Detect which cell encompasses the target text, then output its (X, Y) center coordinate. 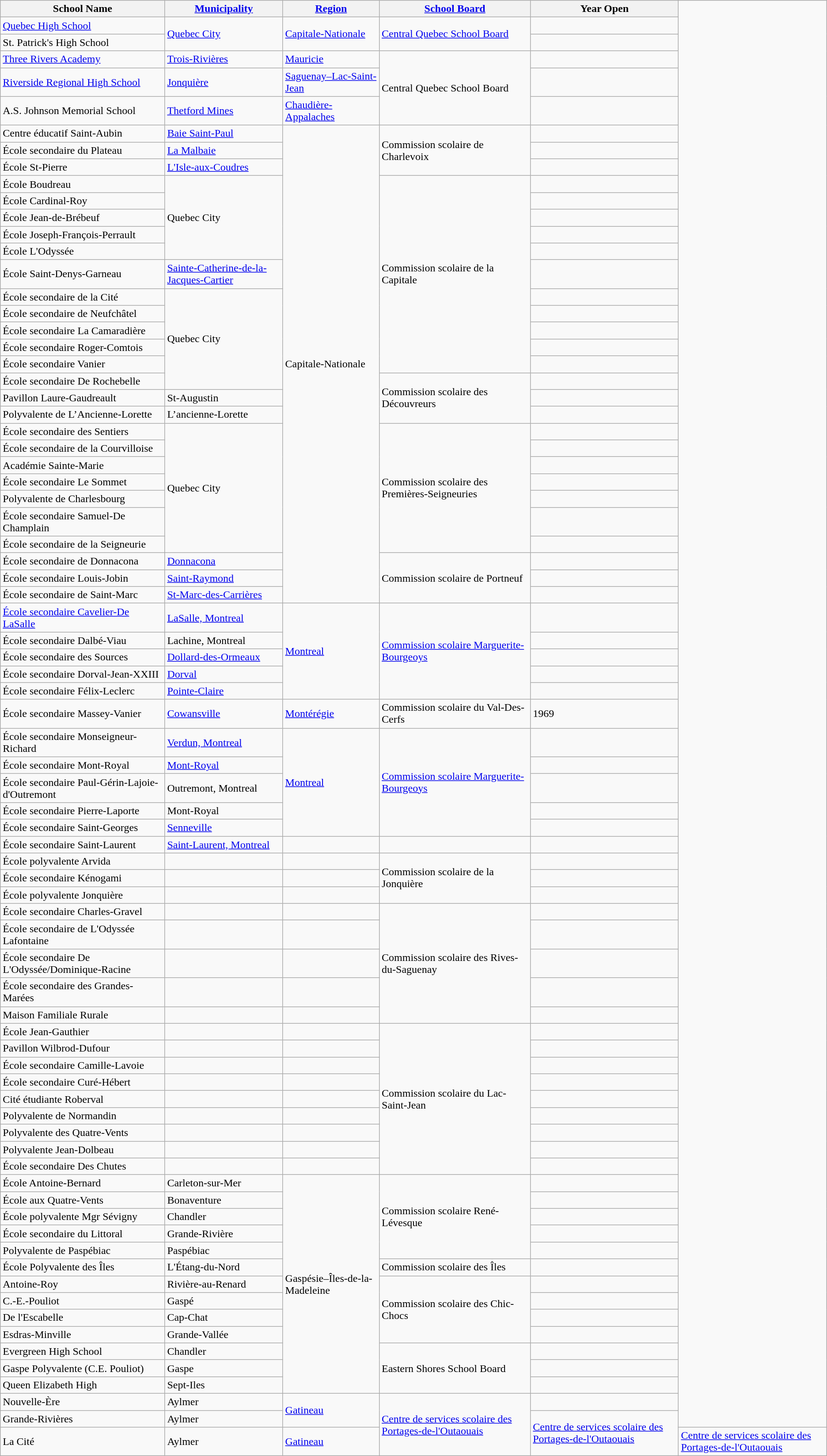
École secondaire De L'Odyssée/Dominique-Racine (83, 964)
School Board (455, 9)
Pavillon Laure-Gaudreault (83, 398)
École secondaire Massey-Vanier (83, 713)
Municipality (224, 9)
École Antoine-Bernard (83, 1183)
Commission scolaire du Val-Des-Cerfs (455, 713)
Cité étudiante Roberval (83, 1099)
École secondaire des Sentiers (83, 431)
Grande-Rivière (224, 1234)
C.-E.-Pouliot (83, 1301)
Polyvalente de L’Ancienne-Lorette (83, 415)
Commission scolaire de Portneuf (455, 578)
Grande-Rivières (83, 1418)
École secondaire Dorval-Jean-XXIII (83, 674)
Paspébiac (224, 1250)
Commission scolaire des Chic-Chocs (455, 1309)
École Cardinal-Roy (83, 201)
Mauricie (331, 59)
École secondaire Louis-Jobin (83, 578)
Gaspésie–Îles-de-la-Madeleine (331, 1284)
École secondaire Kénogami (83, 878)
Commission scolaire des Premières-Seigneuries (455, 488)
A.S. Johnson Memorial School (83, 111)
Saint-Raymond (224, 578)
Commission scolaire de la Jonquière (455, 878)
Donnacona (224, 561)
La Cité (83, 1442)
Pointe-Claire (224, 691)
École aux Quatre-Vents (83, 1200)
LaSalle, Montreal (224, 618)
Gaspé (224, 1301)
Bonaventure (224, 1200)
Commission scolaire René-Lévesque (455, 1217)
Carleton-sur-Mer (224, 1183)
De l'Escabelle (83, 1318)
Pavillon Wilbrod-Dufour (83, 1048)
Year Open (604, 9)
École secondaire des Grandes-Marées (83, 992)
École secondaire Vanier (83, 364)
L'Isle-aux-Coudres (224, 167)
Académie Sainte-Marie (83, 465)
Esdras-Minville (83, 1334)
La Malbaie (224, 150)
Commission scolaire de Charlevoix (455, 150)
Baie Saint-Paul (224, 133)
Polyvalente Jean-Dolbeau (83, 1150)
Cowansville (224, 713)
École secondaire de Neufchâtel (83, 314)
École Jean-de-Brébeuf (83, 217)
Grande-Vallée (224, 1334)
Polyvalente de Normandin (83, 1116)
École Polyvalente des Îles (83, 1267)
École secondaire Félix-Leclerc (83, 691)
Quebec High School (83, 26)
École Jean-Gauthier (83, 1032)
École secondaire Mont-Royal (83, 765)
Evergreen High School (83, 1351)
École secondaire du Littoral (83, 1234)
Verdun, Montreal (224, 743)
École secondaire Pierre-Laporte (83, 811)
École polyvalente Jonquière (83, 895)
École secondaire de la Seigneurie (83, 545)
École Joseph-François-Perrault (83, 235)
École secondaire de la Cité (83, 297)
Region (331, 9)
École St-Pierre (83, 167)
École secondaire Des Chutes (83, 1166)
École secondaire Paul-Gérin-Lajoie-d'Outremont (83, 788)
Commission scolaire des Découvreurs (455, 398)
Gaspe (224, 1368)
Riverside Regional High School (83, 82)
Commission scolaire des Îles (455, 1267)
Saint-Laurent, Montreal (224, 845)
École secondaire Saint-Laurent (83, 845)
Gaspe Polyvalente (C.E. Pouliot) (83, 1368)
École secondaire De Rochebelle (83, 381)
École Boudreau (83, 184)
École secondaire de Saint-Marc (83, 595)
École L'Odyssée (83, 252)
1969 (604, 713)
Chaudière-Appalaches (331, 111)
École secondaire Monseigneur-Richard (83, 743)
École secondaire Charles-Gravel (83, 912)
École secondaire Roger-Comtois (83, 347)
Commission scolaire de la Capitale (455, 274)
L'Étang-du-Nord (224, 1267)
Eastern Shores School Board (455, 1368)
École secondaire La Camaradière (83, 331)
Senneville (224, 827)
École secondaire Camille-Lavoie (83, 1065)
École secondaire Cavelier-De LaSalle (83, 618)
École polyvalente Mgr Sévigny (83, 1217)
École secondaire de L'Odyssée Lafontaine (83, 934)
École secondaire du Plateau (83, 150)
L’ancienne-Lorette (224, 415)
St-Augustin (224, 398)
St. Patrick's High School (83, 42)
École secondaire Samuel-De Champlain (83, 522)
Sainte-Catherine-de-la-Jacques-Cartier (224, 274)
Nouvelle-Ère (83, 1402)
École secondaire Saint-Georges (83, 827)
École secondaire Le Sommet (83, 482)
Commission scolaire du Lac-Saint-Jean (455, 1099)
École secondaire Dalbé-Viau (83, 640)
École secondaire de Donnacona (83, 561)
Commission scolaire des Rives-du-Saguenay (455, 964)
School Name (83, 9)
Lachine, Montreal (224, 640)
Polyvalente de Charlesbourg (83, 499)
Polyvalente des Quatre-Vents (83, 1132)
École Saint-Denys-Garneau (83, 274)
Sept-Iles (224, 1385)
Dollard-des-Ormeaux (224, 657)
Montérégie (331, 713)
Thetford Mines (224, 111)
École secondaire Curé-Hébert (83, 1082)
Rivière-au-Renard (224, 1284)
Cap-Chat (224, 1318)
Three Rivers Academy (83, 59)
École secondaire de la Courvilloise (83, 448)
St-Marc-des-Carrières (224, 595)
Jonquière (224, 82)
Polyvalente de Paspébiac (83, 1250)
Antoine-Roy (83, 1284)
Centre éducatif Saint-Aubin (83, 133)
Dorval (224, 674)
Trois-Rivières (224, 59)
École polyvalente Arvida (83, 861)
École secondaire des Sources (83, 657)
Saguenay–Lac-Saint-Jean (331, 82)
Queen Elizabeth High (83, 1385)
Outremont, Montreal (224, 788)
Maison Familiale Rurale (83, 1015)
